For the text-containing cell, return its midpoint in [x, y] coordinate format. 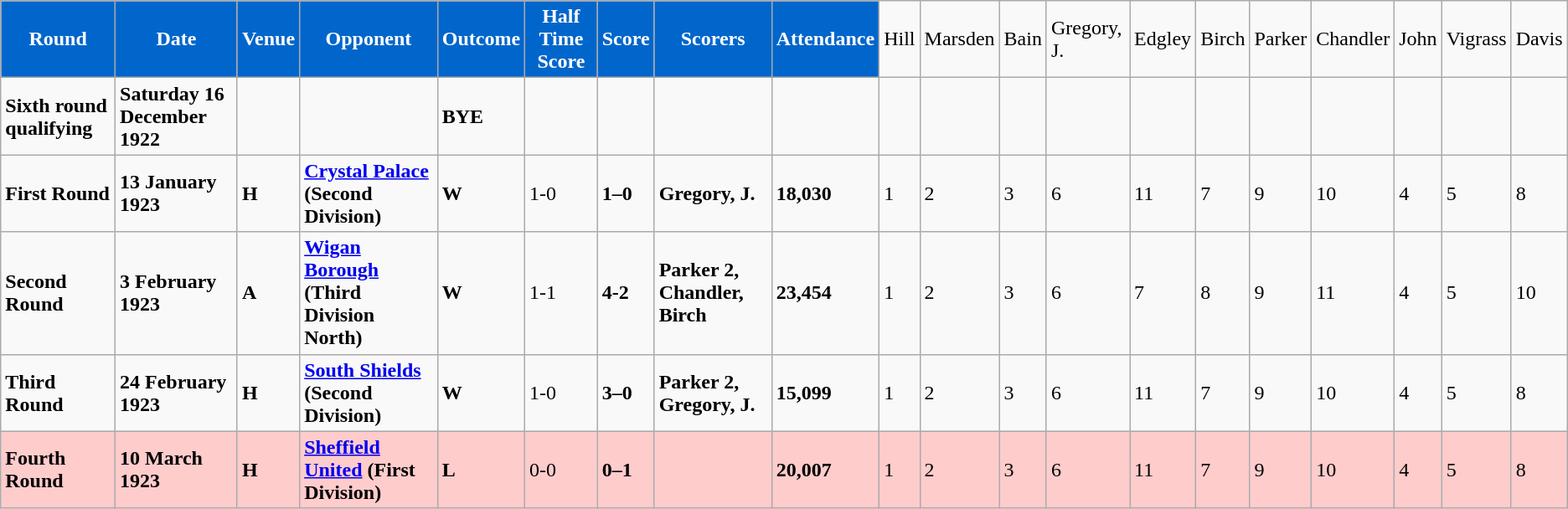
Parker 2, Chandler, Birch [713, 293]
1-1 [561, 293]
13 January 1923 [177, 193]
Venue [268, 39]
BYE [481, 116]
23,454 [825, 293]
Fourth Round [59, 470]
10 March 1923 [177, 470]
Third Round [59, 393]
Wigan Borough (Third Division North) [369, 293]
Outcome [481, 39]
Chandler [1354, 39]
Date [177, 39]
Vigrass [1476, 39]
Crystal Palace (Second Division) [369, 193]
0-0 [561, 470]
18,030 [825, 193]
4-2 [626, 293]
South Shields (Second Division) [369, 393]
0–1 [626, 470]
First Round [59, 193]
Parker [1281, 39]
3 February 1923 [177, 293]
3–0 [626, 393]
Sheffield United (First Division) [369, 470]
Attendance [825, 39]
Hill [900, 39]
Scorers [713, 39]
Score [626, 39]
20,007 [825, 470]
Birch [1223, 39]
Bain [1023, 39]
Second Round [59, 293]
L [481, 470]
Half Time Score [561, 39]
Edgley [1163, 39]
Marsden [960, 39]
John [1418, 39]
1–0 [626, 193]
Saturday 16 December 1922 [177, 116]
Parker 2, Gregory, J. [713, 393]
Opponent [369, 39]
Round [59, 39]
Sixth round qualifying [59, 116]
Davis [1540, 39]
A [268, 293]
15,099 [825, 393]
24 February 1923 [177, 393]
